Output the [x, y] coordinate of the center of the cell containing the given text.  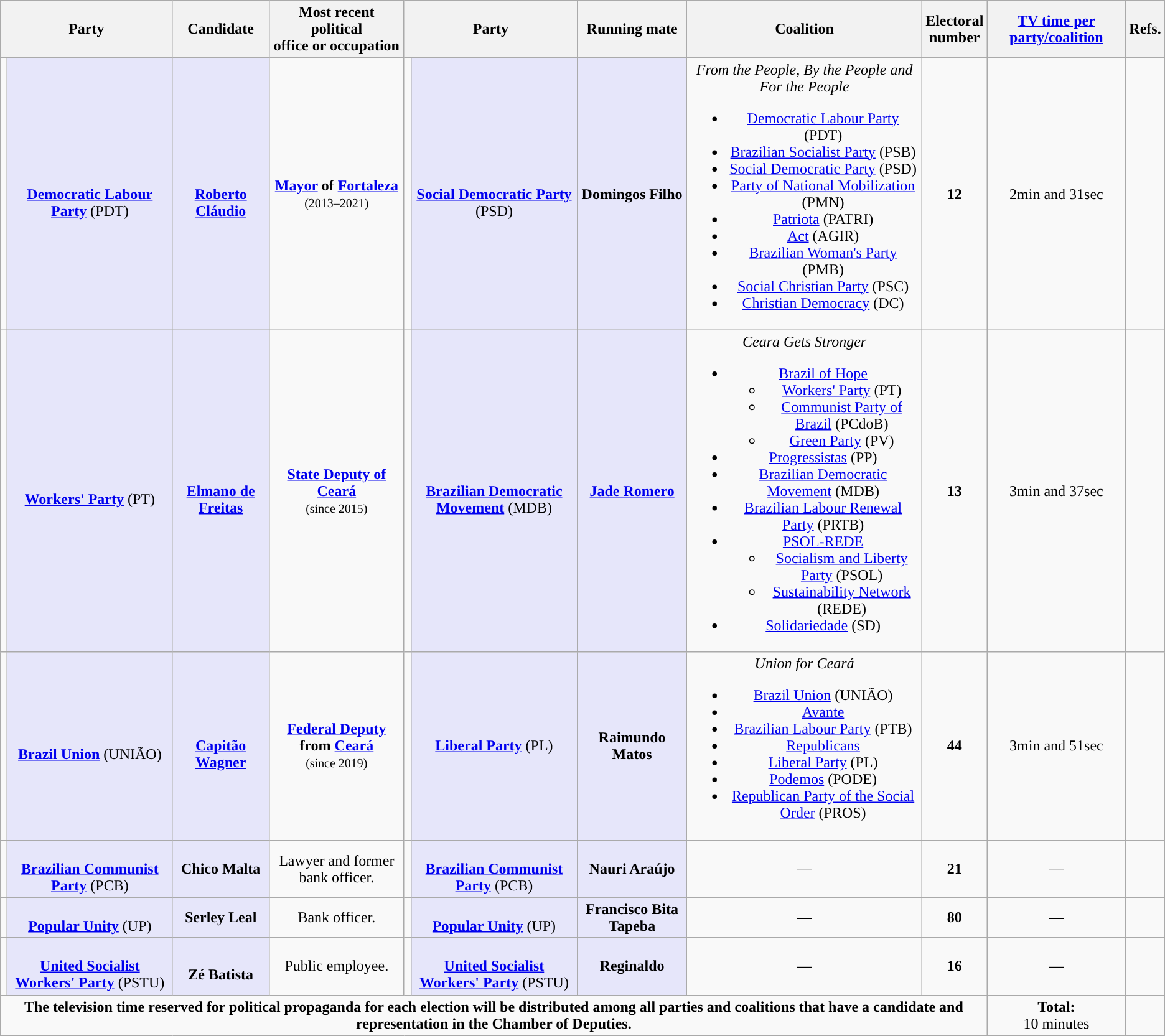
Federal Deputy from Ceará(since 2019) [336, 746]
Chico Malta [221, 869]
44 [955, 746]
Total:10 minutes [1057, 1015]
Coalition [805, 29]
Roberto Cláudio [221, 194]
TV time per party/coalition [1057, 29]
Raimundo Matos [632, 746]
Nauri Araújo [632, 869]
Public employee. [336, 966]
3min and 51sec [1057, 746]
Jade Romero [632, 491]
Brazilian Democratic Movement (MDB) [494, 491]
Francisco Bita Tapeba [632, 917]
Elmano de Freitas [221, 491]
State Deputy of Ceará(since 2015) [336, 491]
2min and 31sec [1057, 194]
Social Democratic Party (PSD) [494, 194]
Liberal Party (PL) [494, 746]
Capitão Wagner [221, 746]
Brazil Union (UNIÃO) [90, 746]
Mayor of Fortaleza(2013–2021) [336, 194]
Domingos Filho [632, 194]
Running mate [632, 29]
Candidate [221, 29]
16 [955, 966]
Refs. [1145, 29]
Zé Batista [221, 966]
13 [955, 491]
80 [955, 917]
Reginaldo [632, 966]
Most recent politicaloffice or occupation [336, 29]
3min and 37sec [1057, 491]
21 [955, 869]
Democratic Labour Party (PDT) [90, 194]
Serley Leal [221, 917]
Electoralnumber [955, 29]
12 [955, 194]
Workers' Party (PT) [90, 491]
Lawyer and former bank officer. [336, 869]
Bank officer. [336, 917]
